Provide the (x, y) coordinate of the cell's center where the given text is located.  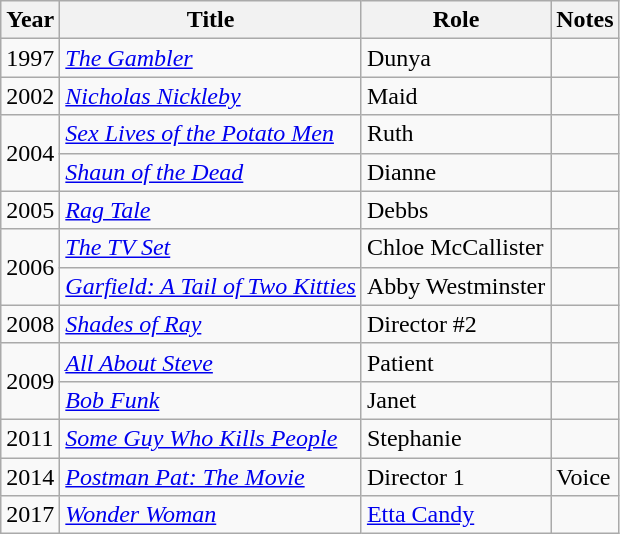
Shaun of the Dead (211, 172)
2004 (30, 153)
2002 (30, 96)
Maid (456, 96)
Sex Lives of the Potato Men (211, 134)
Director 1 (456, 477)
Year (30, 20)
Stephanie (456, 438)
The Gambler (211, 58)
Ruth (456, 134)
Dianne (456, 172)
Wonder Woman (211, 515)
2006 (30, 267)
The TV Set (211, 248)
Shades of Ray (211, 324)
Voice (585, 477)
Garfield: A Tail of Two Kitties (211, 286)
Dunya (456, 58)
Postman Pat: The Movie (211, 477)
Etta Candy (456, 515)
2014 (30, 477)
Abby Westminster (456, 286)
Director #2 (456, 324)
2005 (30, 210)
Debbs (456, 210)
Patient (456, 362)
1997 (30, 58)
Bob Funk (211, 400)
2009 (30, 381)
2017 (30, 515)
Chloe McCallister (456, 248)
Nicholas Nickleby (211, 96)
Title (211, 20)
Notes (585, 20)
Rag Tale (211, 210)
Role (456, 20)
2011 (30, 438)
Janet (456, 400)
All About Steve (211, 362)
2008 (30, 324)
Some Guy Who Kills People (211, 438)
